Capture the cell that displays the provided text and extract its [X, Y] central coordinate. 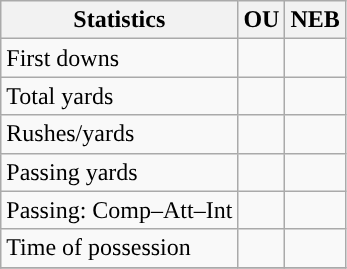
First downs [120, 58]
Passing yards [120, 172]
Total yards [120, 96]
OU [262, 20]
Statistics [120, 20]
Rushes/yards [120, 134]
Passing: Comp–Att–Int [120, 210]
Time of possession [120, 248]
NEB [315, 20]
